From the cell containing the given text, extract its center point as [X, Y] coordinate. 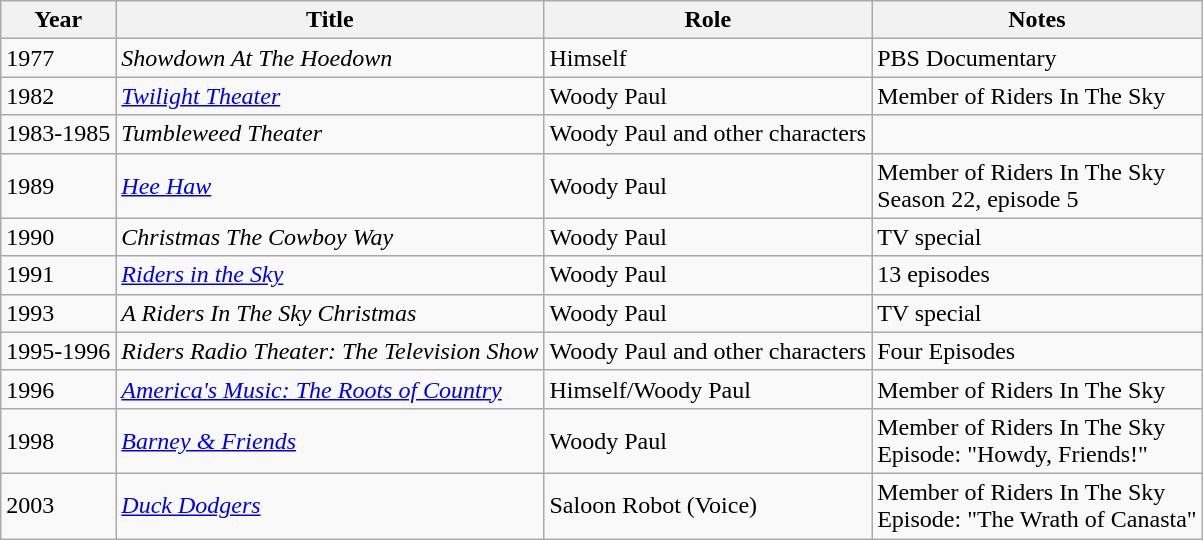
Member of Riders In The SkyEpisode: "The Wrath of Canasta" [1037, 506]
1995-1996 [58, 351]
Year [58, 20]
1983-1985 [58, 134]
Duck Dodgers [330, 506]
Riders Radio Theater: The Television Show [330, 351]
Twilight Theater [330, 96]
1982 [58, 96]
1996 [58, 389]
Role [708, 20]
1993 [58, 313]
Title [330, 20]
A Riders In The Sky Christmas [330, 313]
Notes [1037, 20]
Tumbleweed Theater [330, 134]
Himself/Woody Paul [708, 389]
13 episodes [1037, 275]
1990 [58, 237]
Himself [708, 58]
Christmas The Cowboy Way [330, 237]
PBS Documentary [1037, 58]
Riders in the Sky [330, 275]
1977 [58, 58]
Showdown At The Hoedown [330, 58]
Saloon Robot (Voice) [708, 506]
Hee Haw [330, 186]
America's Music: The Roots of Country [330, 389]
Four Episodes [1037, 351]
Member of Riders In The SkyEpisode: "Howdy, Friends!" [1037, 440]
Member of Riders In The SkySeason 22, episode 5 [1037, 186]
1989 [58, 186]
1998 [58, 440]
Barney & Friends [330, 440]
1991 [58, 275]
2003 [58, 506]
